Output the [x, y] coordinate of the center of the cell containing the given text.  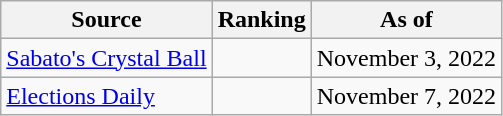
Sabato's Crystal Ball [106, 58]
November 3, 2022 [406, 58]
Elections Daily [106, 96]
November 7, 2022 [406, 96]
As of [406, 20]
Source [106, 20]
Ranking [262, 20]
